For the text-containing cell, return its midpoint in (X, Y) coordinate format. 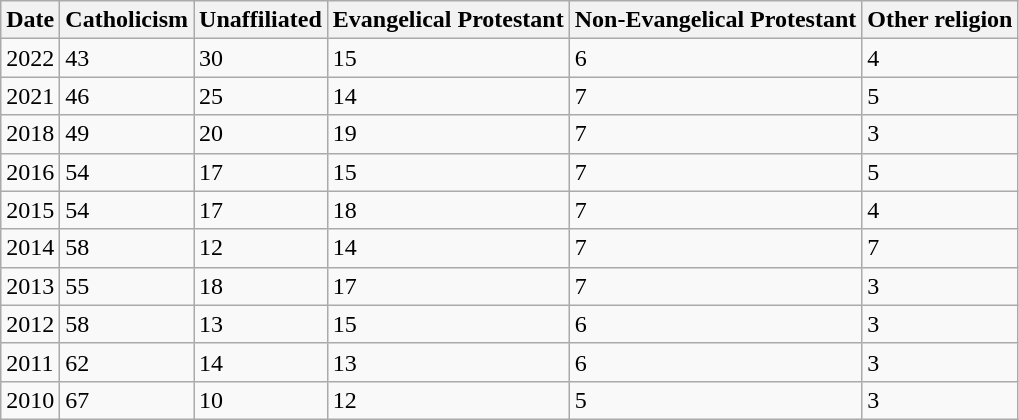
2012 (30, 324)
Non-Evangelical Protestant (716, 20)
Other religion (940, 20)
25 (261, 96)
55 (127, 286)
2015 (30, 210)
2013 (30, 286)
30 (261, 58)
67 (127, 400)
46 (127, 96)
20 (261, 134)
43 (127, 58)
62 (127, 362)
2016 (30, 172)
2018 (30, 134)
49 (127, 134)
2011 (30, 362)
Unaffiliated (261, 20)
Evangelical Protestant (448, 20)
19 (448, 134)
Catholicism (127, 20)
2010 (30, 400)
Date (30, 20)
10 (261, 400)
2014 (30, 248)
2021 (30, 96)
2022 (30, 58)
